Find where the given text appears and provide that cell's center as [X, Y] coordinate. 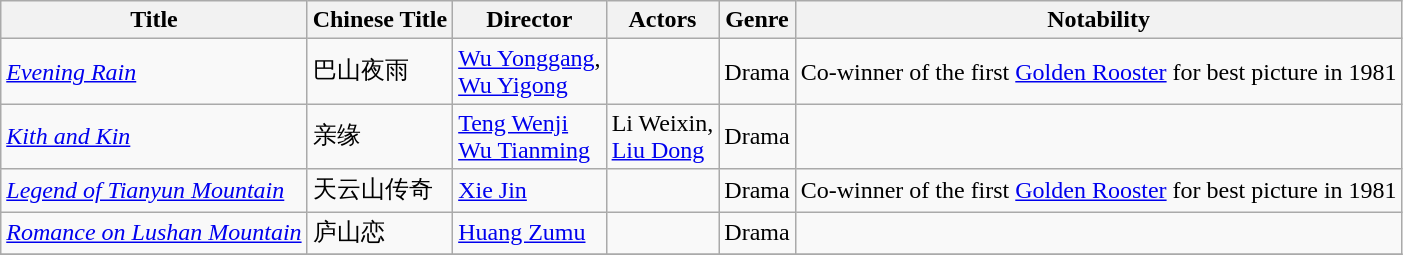
Kith and Kin [154, 136]
Evening Rain [154, 72]
Xie Jin [530, 190]
Actors [662, 20]
Director [530, 20]
Title [154, 20]
Chinese Title [380, 20]
巴山夜雨 [380, 72]
天云山传奇 [380, 190]
亲缘 [380, 136]
Genre [757, 20]
Wu Yonggang,Wu Yigong [530, 72]
Li Weixin,Liu Dong [662, 136]
庐山恋 [380, 234]
Romance on Lushan Mountain [154, 234]
Teng WenjiWu Tianming [530, 136]
Notability [1098, 20]
Huang Zumu [530, 234]
Legend of Tianyun Mountain [154, 190]
